Scan for the cell matching the given text and deliver its [x, y] coordinate at center. 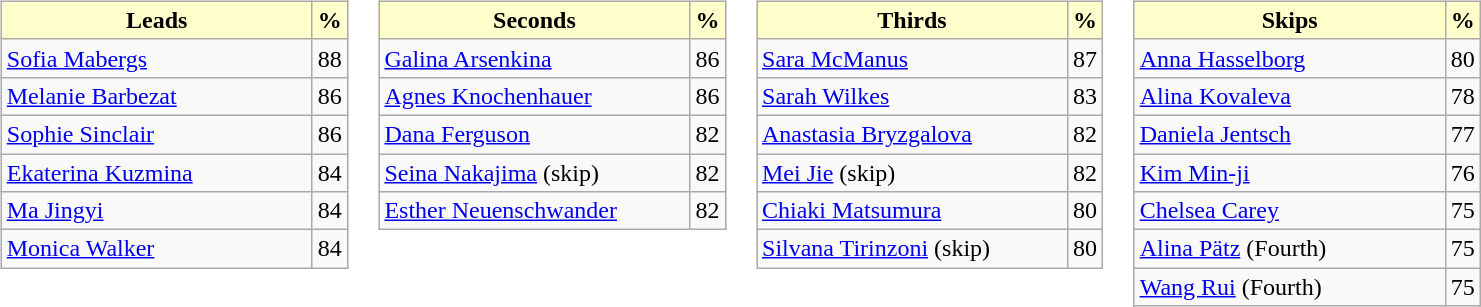
Daniela Jentsch [1290, 134]
Kim Min-ji [1290, 173]
Chiaki Matsumura [912, 211]
Ma Jingyi [156, 211]
Esther Neuenschwander [534, 211]
78 [1462, 96]
Silvana Tirinzoni (skip) [912, 249]
Mei Jie (skip) [912, 173]
Wang Rui (Fourth) [1290, 287]
Alina Pätz (Fourth) [1290, 249]
Melanie Barbezat [156, 96]
Seconds [534, 20]
Sara McManus [912, 58]
76 [1462, 173]
Anastasia Bryzgalova [912, 134]
Ekaterina Kuzmina [156, 173]
Galina Arsenkina [534, 58]
Agnes Knochenhauer [534, 96]
Thirds [912, 20]
Chelsea Carey [1290, 211]
Monica Walker [156, 249]
87 [1086, 58]
Alina Kovaleva [1290, 96]
Anna Hasselborg [1290, 58]
Skips [1290, 20]
77 [1462, 134]
Dana Ferguson [534, 134]
88 [330, 58]
Sofia Mabergs [156, 58]
83 [1086, 96]
Sophie Sinclair [156, 134]
Seina Nakajima (skip) [534, 173]
Leads [156, 20]
Sarah Wilkes [912, 96]
